Capture the cell that displays the provided text and extract its (X, Y) central coordinate. 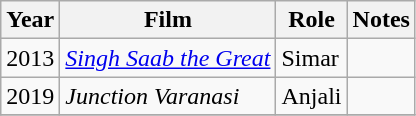
Junction Varanasi (168, 96)
Singh Saab the Great (168, 58)
Notes (381, 20)
Film (168, 20)
2019 (30, 96)
Year (30, 20)
2013 (30, 58)
Anjali (312, 96)
Role (312, 20)
Simar (312, 58)
